Scan for the cell matching the given text and deliver its [x, y] coordinate at center. 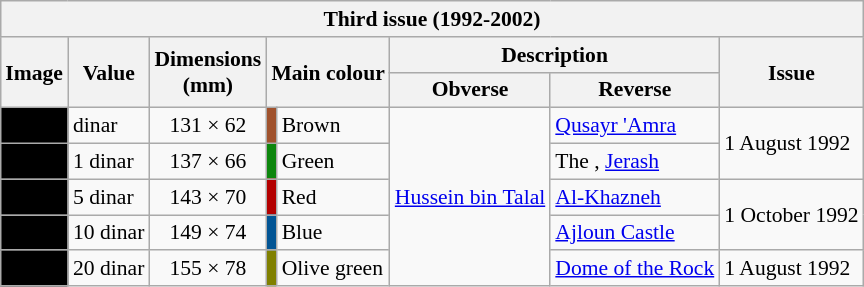
dinar [108, 126]
Description [554, 54]
1 dinar [108, 161]
Main colour [328, 72]
Image [34, 72]
Qusayr 'Amra [634, 126]
Issue [791, 72]
155 × 78 [208, 268]
Al-Khazneh [634, 197]
20 dinar [108, 268]
Brown [334, 126]
Obverse [470, 90]
Red [334, 197]
137 × 66 [208, 161]
143 × 70 [208, 197]
Dimensions(mm) [208, 72]
5 dinar [108, 197]
Reverse [634, 90]
Blue [334, 232]
Ajloun Castle [634, 232]
131 × 62 [208, 126]
1 October 1992 [791, 214]
Green [334, 161]
Dome of the Rock [634, 268]
The , Jerash [634, 161]
10 dinar [108, 232]
Hussein bin Talal [470, 197]
149 × 74 [208, 232]
Value [108, 72]
Olive green [334, 268]
Third issue (1992-2002) [432, 19]
